Identify which cell holds the provided text, then report its [X, Y] central coordinate. 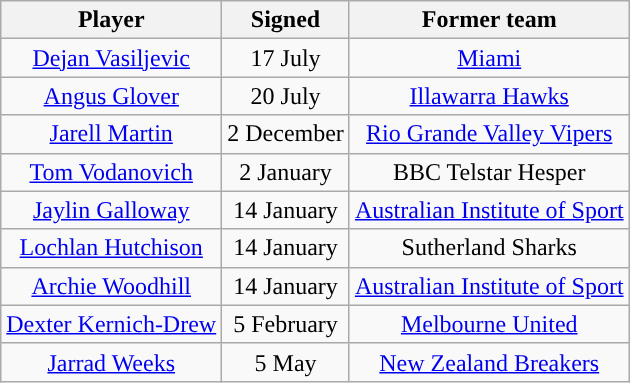
Dexter Kernich-Drew [112, 324]
Jaylin Galloway [112, 210]
Archie Woodhill [112, 286]
2 January [286, 172]
Lochlan Hutchison [112, 248]
Miami [489, 58]
Tom Vodanovich [112, 172]
Jarrad Weeks [112, 362]
17 July [286, 58]
Sutherland Sharks [489, 248]
Signed [286, 20]
Angus Glover [112, 96]
Illawarra Hawks [489, 96]
5 May [286, 362]
Dejan Vasiljevic [112, 58]
BBC Telstar Hesper [489, 172]
20 July [286, 96]
Jarell Martin [112, 134]
Player [112, 20]
Former team [489, 20]
Melbourne United [489, 324]
2 December [286, 134]
5 February [286, 324]
New Zealand Breakers [489, 362]
Rio Grande Valley Vipers [489, 134]
